Output the [x, y] coordinate of the center of the cell containing the given text.  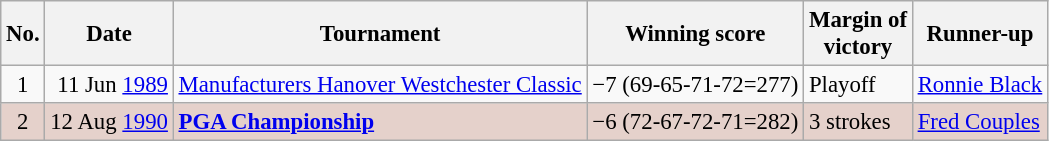
3 strokes [858, 122]
Fred Couples [980, 122]
Manufacturers Hanover Westchester Classic [380, 85]
1 [23, 85]
PGA Championship [380, 122]
12 Aug 1990 [109, 122]
Winning score [696, 34]
Tournament [380, 34]
2 [23, 122]
Ronnie Black [980, 85]
Playoff [858, 85]
No. [23, 34]
−6 (72-67-72-71=282) [696, 122]
Runner-up [980, 34]
11 Jun 1989 [109, 85]
Date [109, 34]
Margin ofvictory [858, 34]
−7 (69-65-71-72=277) [696, 85]
